From the cell containing the given text, extract its center point as [X, Y] coordinate. 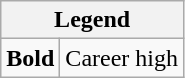
Bold [30, 58]
Legend [92, 20]
Career high [122, 58]
